Scan for the cell matching the given text and deliver its [X, Y] coordinate at center. 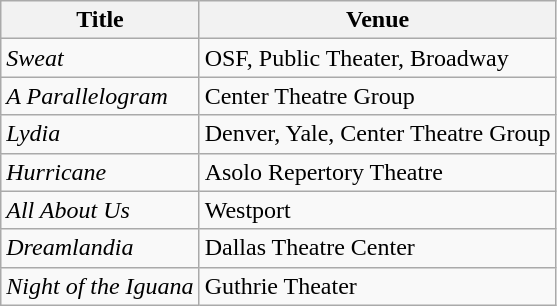
All About Us [100, 210]
OSF, Public Theater, Broadway [378, 58]
Asolo Repertory Theatre [378, 172]
Venue [378, 20]
Lydia [100, 134]
Denver, Yale, Center Theatre Group [378, 134]
Center Theatre Group [378, 96]
Guthrie Theater [378, 286]
Title [100, 20]
Sweat [100, 58]
Dreamlandia [100, 248]
Dallas Theatre Center [378, 248]
Hurricane [100, 172]
A Parallelogram [100, 96]
Night of the Iguana [100, 286]
Westport [378, 210]
